Return (X, Y) of the center of cell containing provided text 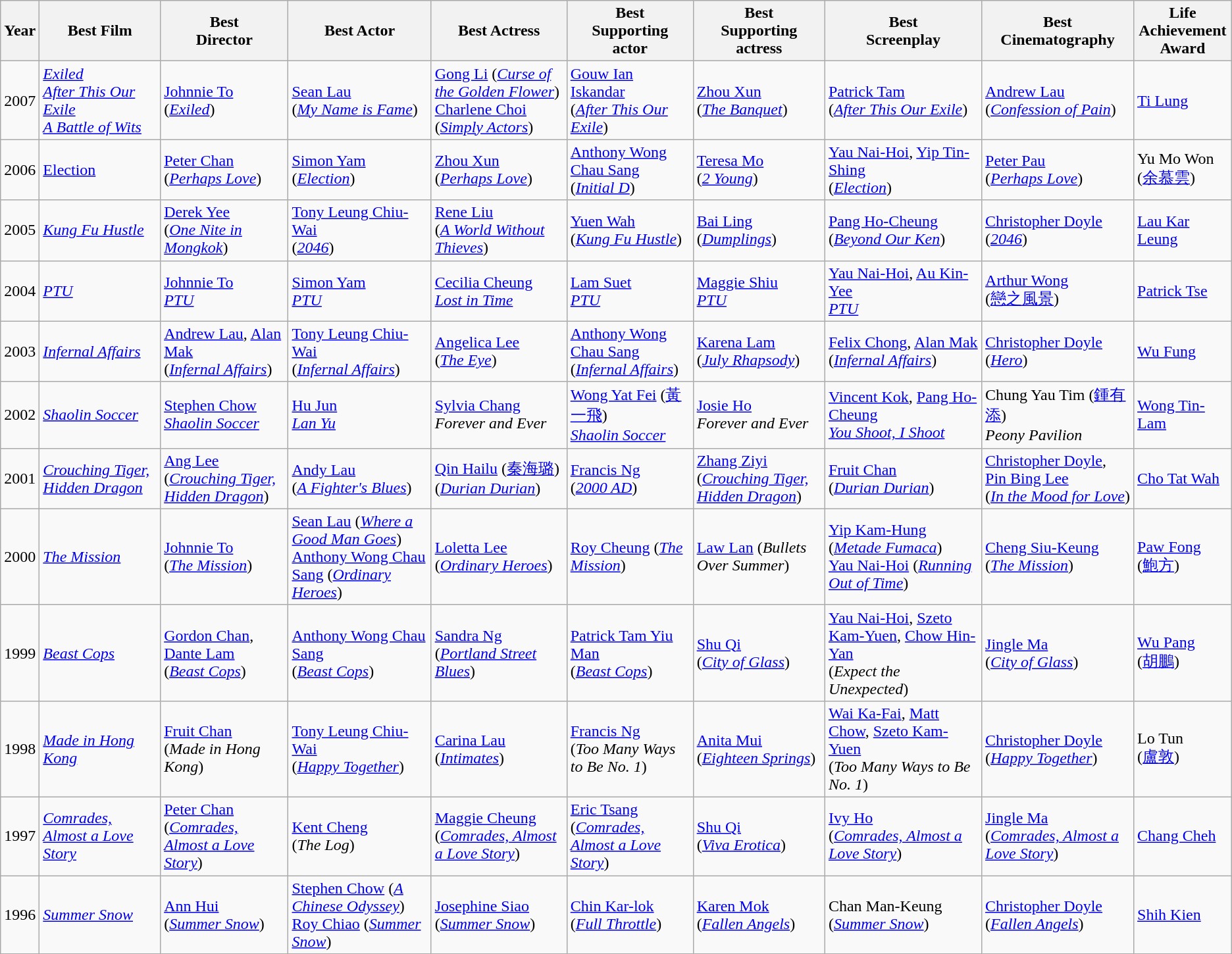
Lam SuetPTU (630, 291)
Chin Kar-lok(Full Throttle) (630, 915)
Gong Li (Curse of the Golden Flower)Charlene Choi (Simply Actors) (499, 100)
1997 (20, 836)
Best Film (100, 31)
Law Lan (Bullets Over Summer) (759, 557)
2006 (20, 170)
BestSupportingactress (759, 31)
Jingle Ma(Comrades, Almost a Love Story) (1058, 836)
Kent Cheng(The Log) (359, 836)
Cheng Siu-Keung(The Mission) (1058, 557)
Felix Chong, Alan Mak(Infernal Affairs) (903, 351)
BestScreenplay (903, 31)
Best Actress (499, 31)
2007 (20, 100)
Andrew Lau(Confession of Pain) (1058, 100)
Ann Hui(Summer Snow) (224, 915)
Maggie Cheung(Comrades, Almost a Love Story) (499, 836)
Zhou Xun(Perhaps Love) (499, 170)
ExiledAfter This Our ExileA Battle of Wits (100, 100)
Ti Lung (1183, 100)
Stephen Chow (A Chinese Odyssey)Roy Chiao (Summer Snow) (359, 915)
Josie HoForever and Ever (759, 414)
Maggie ShiuPTU (759, 291)
Crouching Tiger, Hidden Dragon (100, 478)
Wu Fung (1183, 351)
Arthur Wong(戀之風景) (1058, 291)
Stephen ChowShaolin Soccer (224, 414)
Christopher Doyle(Fallen Angels) (1058, 915)
Gouw Ian Iskandar(After This Our Exile) (630, 100)
Ivy Ho(Comrades, Almost a Love Story) (903, 836)
Infernal Affairs (100, 351)
Teresa Mo(2 Young) (759, 170)
Zhou Xun(The Banquet) (759, 100)
2001 (20, 478)
Shu Qi(City of Glass) (759, 653)
Wong Yat Fei (黃一飛)Shaolin Soccer (630, 414)
Best Actor (359, 31)
Peter Chan(Comrades, Almost a Love Story) (224, 836)
Anthony Wong Chau Sang(Infernal Affairs) (630, 351)
Shu Qi(Viva Erotica) (759, 836)
Wai Ka-Fai, Matt Chow, Szeto Kam-Yuen(Too Many Ways to Be No. 1) (903, 749)
Karen Mok(Fallen Angels) (759, 915)
Roy Cheung (The Mission) (630, 557)
Karena Lam(July Rhapsody) (759, 351)
Yau Nai-Hoi, Au Kin-YeePTU (903, 291)
BestDirector (224, 31)
Simon YamPTU (359, 291)
Patrick Tse (1183, 291)
Ang Lee(Crouching Tiger, Hidden Dragon) (224, 478)
Chan Man-Keung(Summer Snow) (903, 915)
Shih Kien (1183, 915)
Francis Ng(2000 AD) (630, 478)
Wu Pang(胡鵬) (1183, 653)
Election (100, 170)
2002 (20, 414)
Johnnie To(Exiled) (224, 100)
Made in Hong Kong (100, 749)
1998 (20, 749)
2003 (20, 351)
Loletta Lee (Ordinary Heroes) (499, 557)
Josephine Siao(Summer Snow) (499, 915)
Vincent Kok, Pang Ho-CheungYou Shoot, I Shoot (903, 414)
2005 (20, 230)
The Mission (100, 557)
Patrick Tam Yiu Man(Beast Cops) (630, 653)
LifeAchievementAward (1183, 31)
Bai Ling(Dumplings) (759, 230)
Yuen Wah(Kung Fu Hustle) (630, 230)
Christopher Doyle(Hero) (1058, 351)
Sean Lau(My Name is Fame) (359, 100)
Year (20, 31)
Fruit Chan(Durian Durian) (903, 478)
Shaolin Soccer (100, 414)
Comrades, Almost a Love Story (100, 836)
Fruit Chan(Made in Hong Kong) (224, 749)
Christopher Doyle(2046) (1058, 230)
Eric Tsang(Comrades, Almost a Love Story) (630, 836)
Zhang Ziyi(Crouching Tiger, Hidden Dragon) (759, 478)
Lau Kar Leung (1183, 230)
Paw Fong(鮑方) (1183, 557)
PTU (100, 291)
Christopher Doyle(Happy Together) (1058, 749)
Christopher Doyle, Pin Bing Lee(In the Mood for Love) (1058, 478)
Peter Pau(Perhaps Love) (1058, 170)
Beast Cops (100, 653)
BestCinematography (1058, 31)
Johnnie To(The Mission) (224, 557)
Jingle Ma(City of Glass) (1058, 653)
Anthony Wong Chau Sang(Initial D) (630, 170)
Wong Tin-Lam (1183, 414)
Tony Leung Chiu-Wai(2046) (359, 230)
Patrick Tam(After This Our Exile) (903, 100)
Rene Liu(A World Without Thieves) (499, 230)
Simon Yam(Election) (359, 170)
Gordon Chan, Dante Lam(Beast Cops) (224, 653)
Sandra Ng(Portland Street Blues) (499, 653)
Yip Kam-Hung (Metade Fumaca)Yau Nai-Hoi (Running Out of Time) (903, 557)
Qin Hailu (秦海璐)(Durian Durian) (499, 478)
Anita Mui(Eighteen Springs) (759, 749)
Carina Lau(Intimates) (499, 749)
Tony Leung Chiu-Wai(Infernal Affairs) (359, 351)
Peter Chan(Perhaps Love) (224, 170)
Cecilia CheungLost in Time (499, 291)
Summer Snow (100, 915)
Sean Lau (Where a Good Man Goes)Anthony Wong Chau Sang (Ordinary Heroes) (359, 557)
Cho Tat Wah (1183, 478)
Lo Tun(盧敦) (1183, 749)
BestSupportingactor (630, 31)
Derek Yee(One Nite in Mongkok) (224, 230)
Tony Leung Chiu-Wai(Happy Together) (359, 749)
Chung Yau Tim (鍾有添)Peony Pavilion (1058, 414)
Hu JunLan Yu (359, 414)
2000 (20, 557)
Andy Lau(A Fighter's Blues) (359, 478)
Yau Nai-Hoi, Yip Tin-Shing(Election) (903, 170)
Yu Mo Won(余慕雲) (1183, 170)
Johnnie ToPTU (224, 291)
1996 (20, 915)
Francis Ng(Too Many Ways to Be No. 1) (630, 749)
Yau Nai-Hoi, Szeto Kam-Yuen, Chow Hin-Yan(Expect the Unexpected) (903, 653)
Chang Cheh (1183, 836)
Angelica Lee(The Eye) (499, 351)
Anthony Wong Chau Sang(Beast Cops) (359, 653)
Pang Ho-Cheung(Beyond Our Ken) (903, 230)
1999 (20, 653)
2004 (20, 291)
Sylvia ChangForever and Ever (499, 414)
Kung Fu Hustle (100, 230)
Andrew Lau, Alan Mak(Infernal Affairs) (224, 351)
